Search for the cell housing the specified text and yield its [x, y] center coordinate. 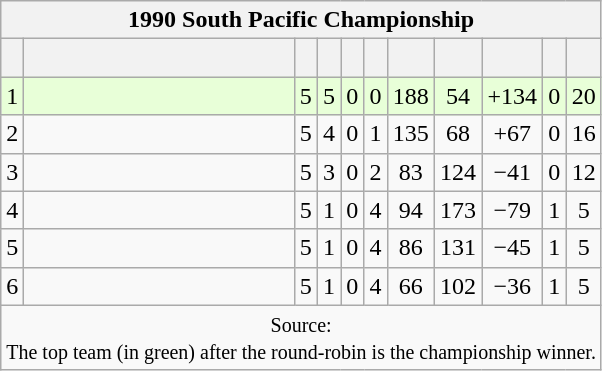
54 [458, 96]
−41 [512, 172]
1990 South Pacific Championship [302, 20]
16 [584, 134]
−45 [512, 248]
+67 [512, 134]
131 [458, 248]
66 [410, 286]
102 [458, 286]
20 [584, 96]
−36 [512, 286]
135 [410, 134]
86 [410, 248]
6 [12, 286]
68 [458, 134]
+134 [512, 96]
−79 [512, 210]
124 [458, 172]
83 [410, 172]
94 [410, 210]
188 [410, 96]
173 [458, 210]
12 [584, 172]
Source: The top team (in green) after the round-robin is the championship winner. [302, 338]
